Search for the cell housing the specified text and yield its (X, Y) center coordinate. 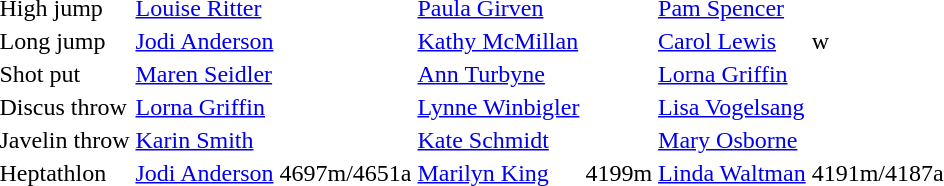
Lisa Vogelsang (732, 107)
Karin Smith (204, 140)
Mary Osborne (732, 140)
Lynne Winbigler (498, 107)
Ann Turbyne (498, 74)
Kathy McMillan (498, 41)
Carol Lewis (732, 41)
Kate Schmidt (498, 140)
Jodi Anderson (204, 41)
Maren Seidler (204, 74)
